Return the [x, y] coordinate for the center point of the cell that contains the specified text.  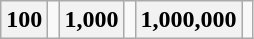
1,000,000 [188, 20]
100 [24, 20]
1,000 [92, 20]
